Locate the cell with the specified text and output its [X, Y] center coordinate. 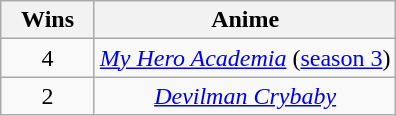
2 [48, 96]
Wins [48, 20]
4 [48, 58]
Anime [245, 20]
My Hero Academia (season 3) [245, 58]
Devilman Crybaby [245, 96]
